Output the [x, y] coordinate of the center of the cell containing the given text.  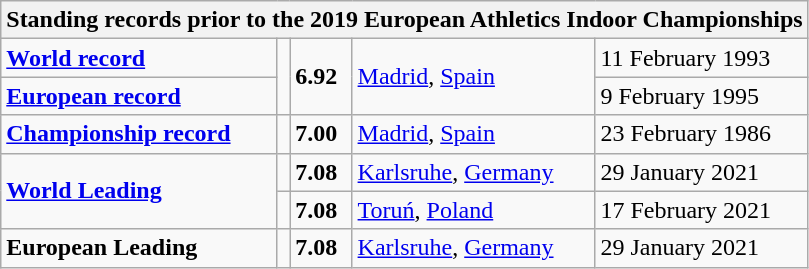
European record [139, 96]
Standing records prior to the 2019 European Athletics Indoor Championships [404, 20]
9 February 1995 [702, 96]
11 February 1993 [702, 58]
7.00 [321, 134]
World record [139, 58]
Championship record [139, 134]
Toruń, Poland [474, 210]
6.92 [321, 77]
European Leading [139, 248]
World Leading [139, 191]
23 February 1986 [702, 134]
17 February 2021 [702, 210]
